Find where the given text appears and provide that cell's center as [x, y] coordinate. 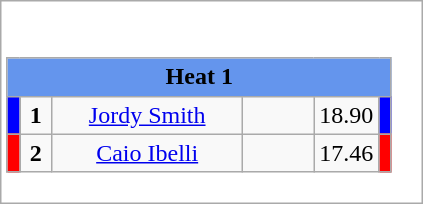
Heat 1 1 Jordy Smith 18.90 2 Caio Ibelli 17.46 [212, 102]
2 [36, 153]
18.90 [346, 115]
1 [36, 115]
17.46 [346, 153]
Jordy Smith [148, 115]
Heat 1 [199, 77]
Caio Ibelli [148, 153]
